Capture the cell that displays the provided text and extract its [x, y] central coordinate. 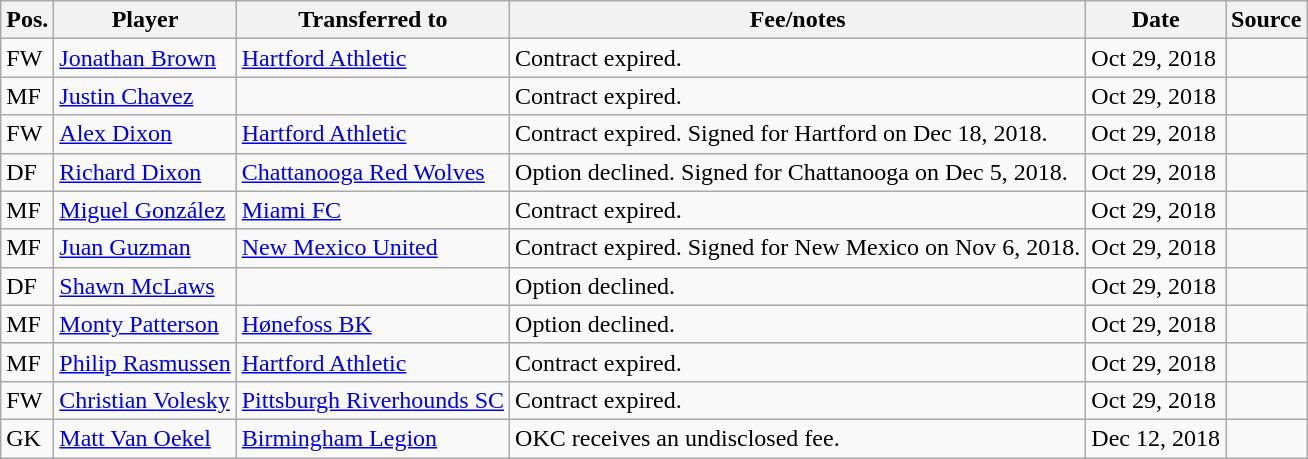
OKC receives an undisclosed fee. [798, 438]
New Mexico United [372, 248]
Dec 12, 2018 [1156, 438]
Christian Volesky [145, 400]
Monty Patterson [145, 324]
Chattanooga Red Wolves [372, 172]
Transferred to [372, 20]
Miguel González [145, 210]
Birmingham Legion [372, 438]
Matt Van Oekel [145, 438]
Alex Dixon [145, 134]
Option declined. Signed for Chattanooga on Dec 5, 2018. [798, 172]
Shawn McLaws [145, 286]
Richard Dixon [145, 172]
Pittsburgh Riverhounds SC [372, 400]
Fee/notes [798, 20]
Date [1156, 20]
Pos. [28, 20]
Justin Chavez [145, 96]
Contract expired. Signed for New Mexico on Nov 6, 2018. [798, 248]
Contract expired. Signed for Hartford on Dec 18, 2018. [798, 134]
Hønefoss BK [372, 324]
Juan Guzman [145, 248]
Player [145, 20]
Source [1266, 20]
Miami FC [372, 210]
Philip Rasmussen [145, 362]
GK [28, 438]
Jonathan Brown [145, 58]
